Find where the given text appears and provide that cell's center as (x, y) coordinate. 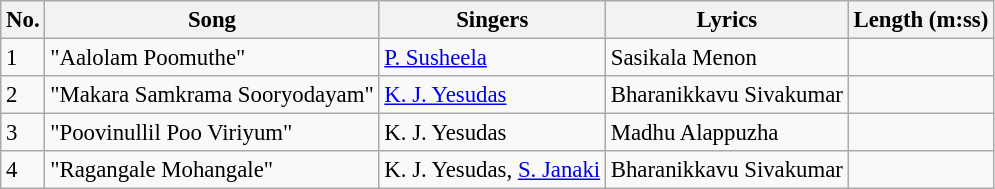
"Makara Samkrama Sooryodayam" (212, 95)
"Ragangale Mohangale" (212, 170)
P. Susheela (492, 58)
K. J. Yesudas, S. Janaki (492, 170)
3 (23, 133)
No. (23, 20)
Sasikala Menon (726, 58)
2 (23, 95)
4 (23, 170)
"Aalolam Poomuthe" (212, 58)
Length (m:ss) (920, 20)
Singers (492, 20)
Song (212, 20)
Lyrics (726, 20)
"Poovinullil Poo Viriyum" (212, 133)
Madhu Alappuzha (726, 133)
1 (23, 58)
